Search for the cell housing the specified text and yield its [x, y] center coordinate. 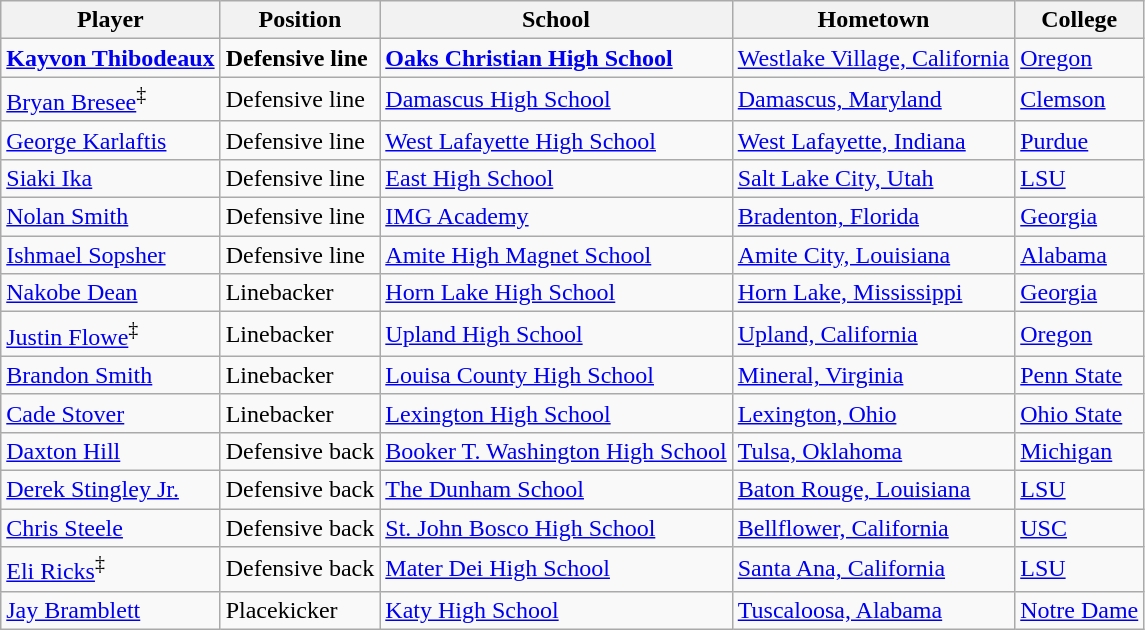
Upland, California [873, 334]
Damascus, Maryland [873, 100]
Lexington High School [556, 413]
Notre Dame [1080, 610]
Damascus High School [556, 100]
Chris Steele [110, 528]
Westlake Village, California [873, 58]
Bellflower, California [873, 528]
Bradenton, Florida [873, 217]
Bryan Bresee‡ [110, 100]
Amite City, Louisiana [873, 255]
Position [300, 20]
Daxton Hill [110, 451]
College [1080, 20]
Tuscaloosa, Alabama [873, 610]
School [556, 20]
George Karlaftis [110, 140]
Siaki Ika [110, 178]
Alabama [1080, 255]
Louisa County High School [556, 375]
Upland High School [556, 334]
Kayvon Thibodeaux [110, 58]
Derek Stingley Jr. [110, 489]
Penn State [1080, 375]
Horn Lake High School [556, 293]
Clemson [1080, 100]
Lexington, Ohio [873, 413]
Justin Flowe‡ [110, 334]
Booker T. Washington High School [556, 451]
Eli Ricks‡ [110, 570]
Player [110, 20]
Mater Dei High School [556, 570]
Ohio State [1080, 413]
Oaks Christian High School [556, 58]
Placekicker [300, 610]
Mineral, Virginia [873, 375]
East High School [556, 178]
Horn Lake, Mississippi [873, 293]
Purdue [1080, 140]
St. John Bosco High School [556, 528]
Baton Rouge, Louisiana [873, 489]
Michigan [1080, 451]
Hometown [873, 20]
The Dunham School [556, 489]
Amite High Magnet School [556, 255]
IMG Academy [556, 217]
Salt Lake City, Utah [873, 178]
USC [1080, 528]
Nolan Smith [110, 217]
Jay Bramblett [110, 610]
Brandon Smith [110, 375]
Ishmael Sopsher [110, 255]
West Lafayette High School [556, 140]
Nakobe Dean [110, 293]
West Lafayette, Indiana [873, 140]
Cade Stover [110, 413]
Tulsa, Oklahoma [873, 451]
Katy High School [556, 610]
Santa Ana, California [873, 570]
